Output the (x, y) coordinate of the center of the cell containing the given text.  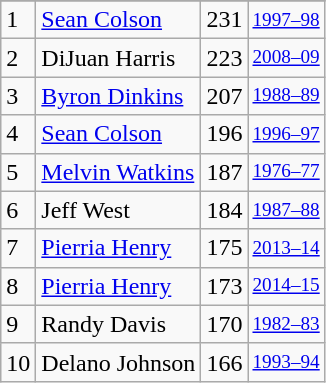
2008–09 (286, 58)
1997–98 (286, 20)
9 (18, 324)
2014–15 (286, 286)
1987–88 (286, 210)
1976–77 (286, 172)
1982–83 (286, 324)
184 (224, 210)
173 (224, 286)
6 (18, 210)
175 (224, 248)
10 (18, 362)
Delano Johnson (118, 362)
4 (18, 134)
Randy Davis (118, 324)
231 (224, 20)
170 (224, 324)
207 (224, 96)
3 (18, 96)
7 (18, 248)
Jeff West (118, 210)
2 (18, 58)
8 (18, 286)
1988–89 (286, 96)
DiJuan Harris (118, 58)
166 (224, 362)
Melvin Watkins (118, 172)
196 (224, 134)
Byron Dinkins (118, 96)
2013–14 (286, 248)
1 (18, 20)
5 (18, 172)
1996–97 (286, 134)
187 (224, 172)
1993–94 (286, 362)
223 (224, 58)
